Scan for the cell matching the given text and deliver its [X, Y] coordinate at center. 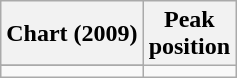
Peakposition [189, 34]
Chart (2009) [72, 34]
